For the text-containing cell, return its midpoint in [X, Y] coordinate format. 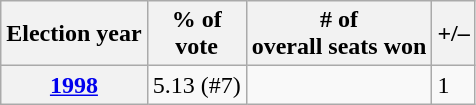
1 [454, 85]
# ofoverall seats won [339, 34]
Election year [74, 34]
% ofvote [196, 34]
5.13 (#7) [196, 85]
1998 [74, 85]
+/– [454, 34]
